Extract the (x, y) coordinate from the center of the cell holding the provided text.  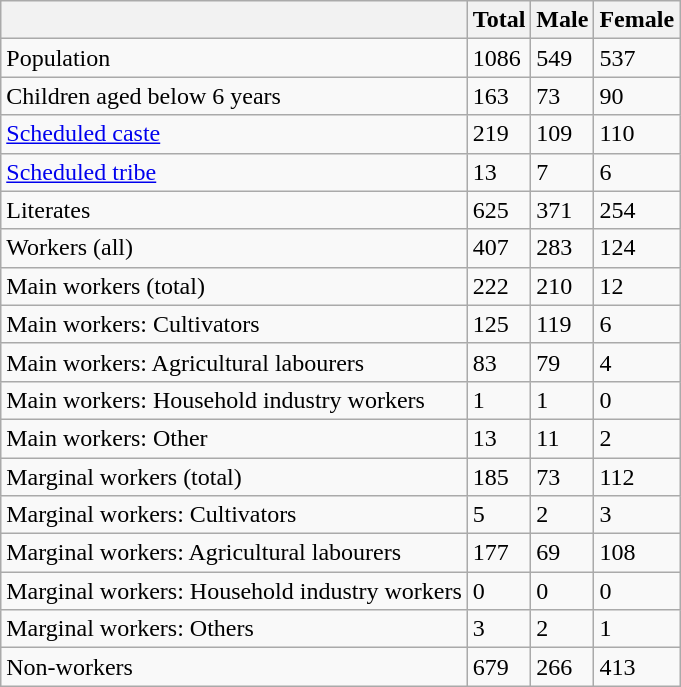
Male (562, 20)
Marginal workers: Household industry workers (234, 591)
Children aged below 6 years (234, 96)
Population (234, 58)
283 (562, 248)
Main workers: Other (234, 438)
11 (562, 438)
69 (562, 553)
Non-workers (234, 667)
222 (499, 286)
Main workers: Cultivators (234, 324)
Scheduled tribe (234, 172)
537 (637, 58)
254 (637, 210)
625 (499, 210)
679 (499, 667)
90 (637, 96)
Marginal workers: Others (234, 629)
125 (499, 324)
Main workers: Agricultural labourers (234, 362)
413 (637, 667)
Marginal workers: Agricultural labourers (234, 553)
Main workers: Household industry workers (234, 400)
Scheduled caste (234, 134)
Workers (all) (234, 248)
185 (499, 477)
110 (637, 134)
109 (562, 134)
112 (637, 477)
119 (562, 324)
1086 (499, 58)
108 (637, 553)
4 (637, 362)
7 (562, 172)
210 (562, 286)
83 (499, 362)
266 (562, 667)
124 (637, 248)
12 (637, 286)
163 (499, 96)
Female (637, 20)
407 (499, 248)
Marginal workers (total) (234, 477)
549 (562, 58)
Main workers (total) (234, 286)
177 (499, 553)
5 (499, 515)
Total (499, 20)
79 (562, 362)
219 (499, 134)
371 (562, 210)
Literates (234, 210)
Marginal workers: Cultivators (234, 515)
